Return the [x, y] coordinate for the center point of the cell that contains the specified text.  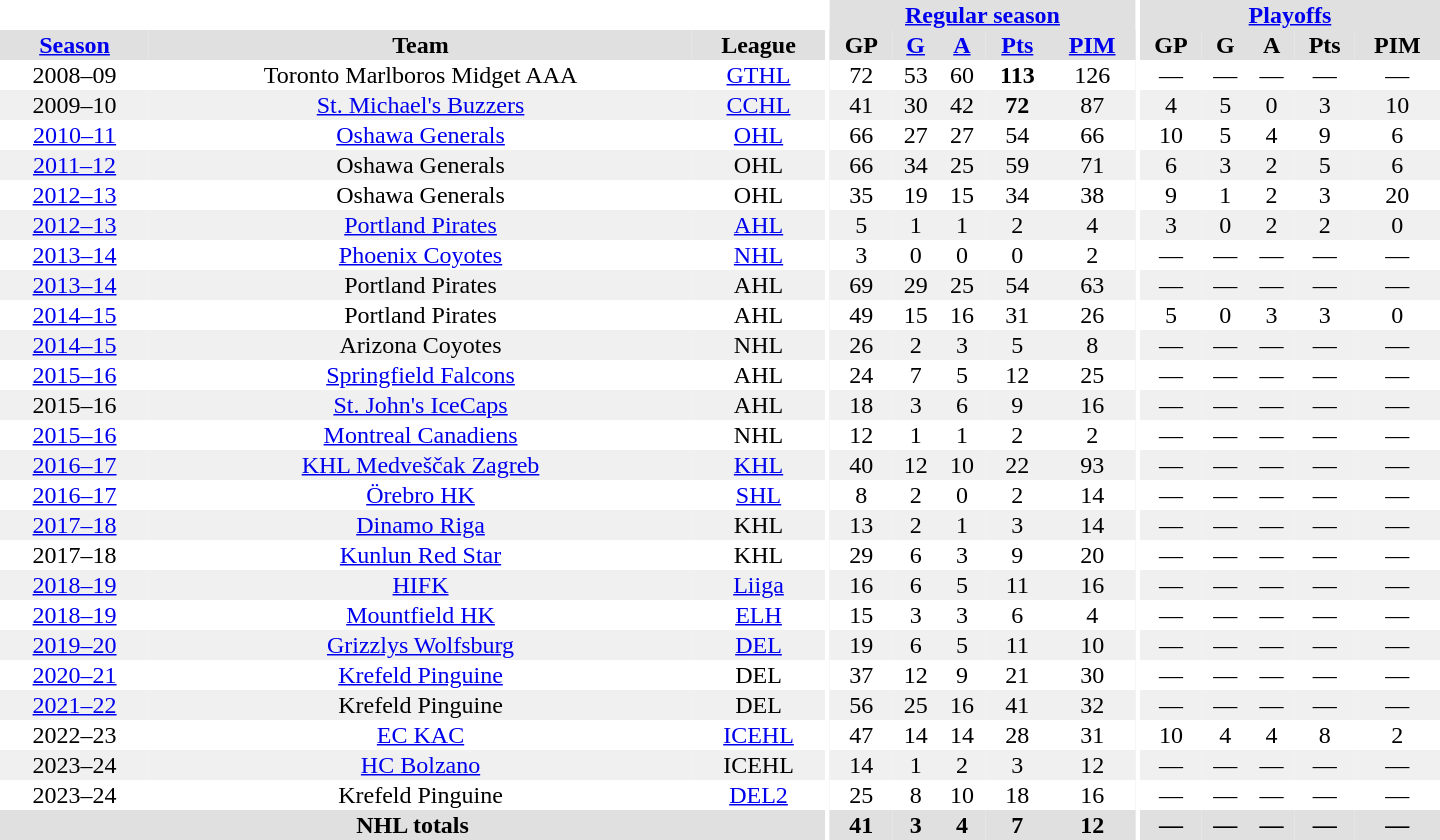
HIFK [420, 585]
37 [861, 675]
CCHL [758, 105]
GTHL [758, 75]
2022–23 [74, 735]
St. Michael's Buzzers [420, 105]
2009–10 [74, 105]
Örebro HK [420, 495]
24 [861, 375]
113 [1018, 75]
EC KAC [420, 735]
60 [962, 75]
28 [1018, 735]
32 [1092, 705]
Mountfield HK [420, 615]
ELH [758, 615]
71 [1092, 165]
21 [1018, 675]
53 [915, 75]
Regular season [982, 15]
Phoenix Coyotes [420, 255]
2011–12 [74, 165]
49 [861, 315]
Playoffs [1290, 15]
League [758, 45]
40 [861, 465]
87 [1092, 105]
35 [861, 195]
Grizzlys Wolfsburg [420, 645]
Team [420, 45]
KHL Medveščak Zagreb [420, 465]
Springfield Falcons [420, 375]
Season [74, 45]
22 [1018, 465]
47 [861, 735]
56 [861, 705]
DEL2 [758, 795]
Montreal Canadiens [420, 435]
126 [1092, 75]
NHL totals [412, 825]
Toronto Marlboros Midget AAA [420, 75]
69 [861, 285]
2020–21 [74, 675]
2019–20 [74, 645]
Dinamo Riga [420, 525]
38 [1092, 195]
42 [962, 105]
Kunlun Red Star [420, 555]
Arizona Coyotes [420, 345]
59 [1018, 165]
13 [861, 525]
SHL [758, 495]
St. John's IceCaps [420, 405]
2008–09 [74, 75]
2010–11 [74, 135]
Liiga [758, 585]
93 [1092, 465]
HC Bolzano [420, 765]
63 [1092, 285]
2021–22 [74, 705]
